Capture the cell that displays the provided text and extract its (X, Y) central coordinate. 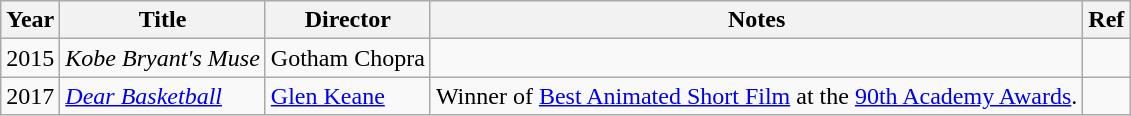
Kobe Bryant's Muse (163, 58)
Glen Keane (348, 96)
2017 (30, 96)
Ref (1106, 20)
Winner of Best Animated Short Film at the 90th Academy Awards. (756, 96)
Gotham Chopra (348, 58)
Director (348, 20)
Notes (756, 20)
Year (30, 20)
Title (163, 20)
Dear Basketball (163, 96)
2015 (30, 58)
